Scan for the cell matching the given text and deliver its (x, y) coordinate at center. 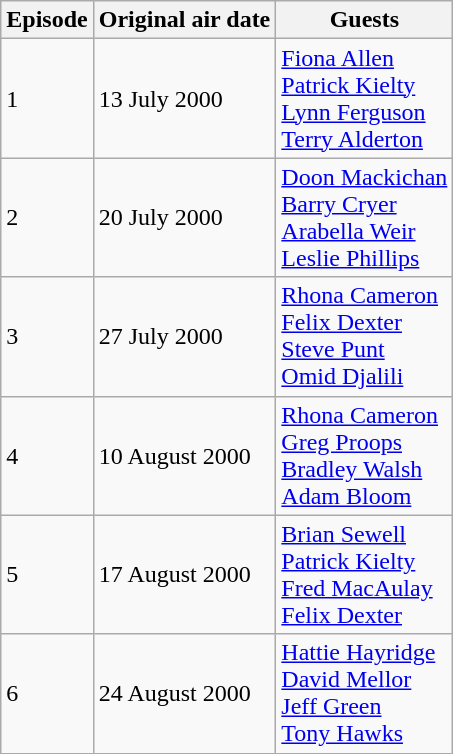
17 August 2000 (184, 574)
5 (47, 574)
Doon MackichanBarry CryerArabella WeirLeslie Phillips (364, 218)
Episode (47, 20)
Brian SewellPatrick KieltyFred MacAulayFelix Dexter (364, 574)
24 August 2000 (184, 694)
1 (47, 98)
Rhona CameronGreg ProopsBradley WalshAdam Bloom (364, 456)
27 July 2000 (184, 336)
20 July 2000 (184, 218)
Guests (364, 20)
13 July 2000 (184, 98)
Fiona AllenPatrick KieltyLynn FergusonTerry Alderton (364, 98)
Original air date (184, 20)
2 (47, 218)
4 (47, 456)
Rhona CameronFelix DexterSteve PuntOmid Djalili (364, 336)
10 August 2000 (184, 456)
Hattie HayridgeDavid MellorJeff GreenTony Hawks (364, 694)
3 (47, 336)
6 (47, 694)
